Pinpoint the cell where the given text exists, returning its (X, Y) midpoint coordinate. 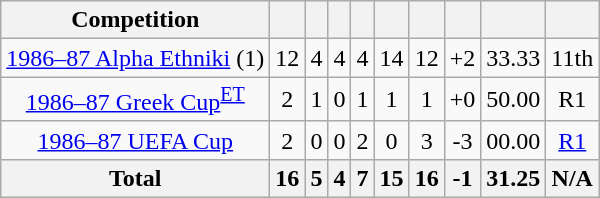
-1 (462, 178)
-3 (462, 140)
31.25 (514, 178)
15 (392, 178)
00.00 (514, 140)
1986–87 Greek CupET (136, 100)
11th (572, 58)
Competition (136, 20)
7 (362, 178)
+0 (462, 100)
1986–87 Alpha Ethniki (1) (136, 58)
50.00 (514, 100)
3 (426, 140)
33.33 (514, 58)
1986–87 UEFA Cup (136, 140)
N/A (572, 178)
5 (316, 178)
+2 (462, 58)
14 (392, 58)
Total (136, 178)
